From the cell containing the given text, extract its center point as [X, Y] coordinate. 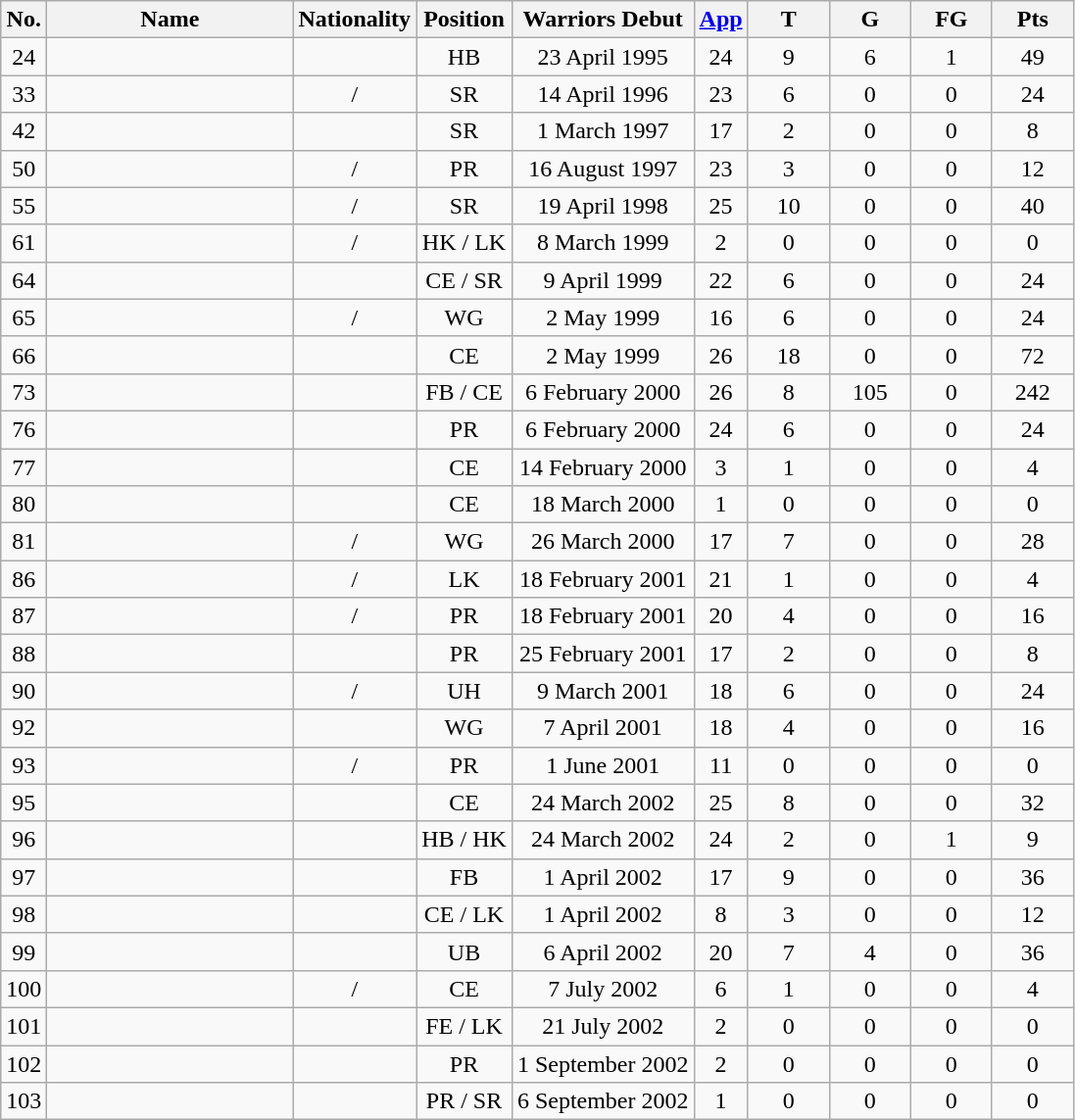
6 September 2002 [603, 1101]
61 [24, 243]
UH [464, 691]
23 April 1995 [603, 57]
64 [24, 280]
99 [24, 951]
9 April 1999 [603, 280]
72 [1033, 355]
14 April 1996 [603, 94]
55 [24, 206]
50 [24, 169]
40 [1033, 206]
10 [788, 206]
25 February 2001 [603, 654]
App [721, 20]
73 [24, 392]
80 [24, 505]
HB [464, 57]
FG [951, 20]
1 June 2001 [603, 765]
242 [1033, 392]
97 [24, 877]
T [788, 20]
FB [464, 877]
1 March 1997 [603, 131]
Name [171, 20]
8 March 1999 [603, 243]
PR / SR [464, 1101]
11 [721, 765]
LK [464, 579]
21 [721, 579]
6 April 2002 [603, 951]
66 [24, 355]
26 March 2000 [603, 542]
No. [24, 20]
95 [24, 803]
42 [24, 131]
16 August 1997 [603, 169]
93 [24, 765]
88 [24, 654]
1 September 2002 [603, 1063]
19 April 1998 [603, 206]
FB / CE [464, 392]
92 [24, 728]
CE / SR [464, 280]
CE / LK [464, 914]
86 [24, 579]
28 [1033, 542]
105 [870, 392]
90 [24, 691]
77 [24, 467]
18 March 2000 [603, 505]
96 [24, 840]
33 [24, 94]
Warriors Debut [603, 20]
32 [1033, 803]
HK / LK [464, 243]
UB [464, 951]
7 July 2002 [603, 989]
101 [24, 1026]
102 [24, 1063]
100 [24, 989]
81 [24, 542]
9 March 2001 [603, 691]
22 [721, 280]
49 [1033, 57]
HB / HK [464, 840]
Nationality [355, 20]
7 April 2001 [603, 728]
65 [24, 317]
103 [24, 1101]
76 [24, 429]
87 [24, 616]
FE / LK [464, 1026]
G [870, 20]
Pts [1033, 20]
98 [24, 914]
21 July 2002 [603, 1026]
14 February 2000 [603, 467]
Position [464, 20]
